From the cell containing the given text, extract its center point as (x, y) coordinate. 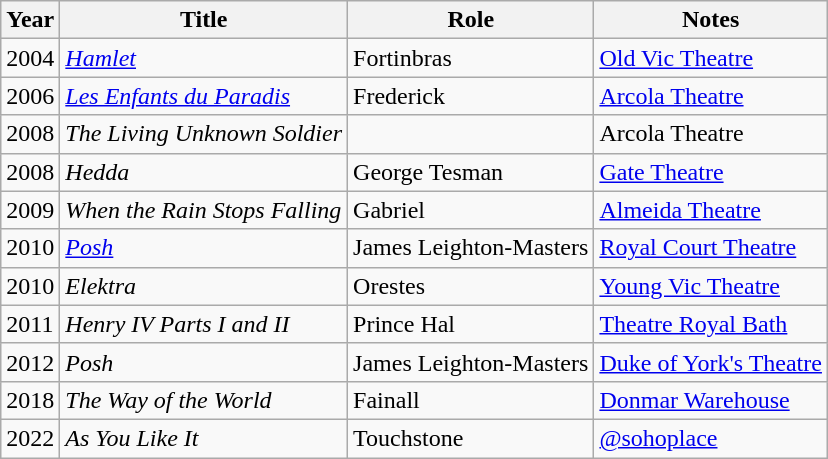
Touchstone (471, 438)
Gabriel (471, 210)
As You Like It (204, 438)
Old Vic Theatre (711, 58)
Young Vic Theatre (711, 286)
Henry IV Parts I and II (204, 324)
Elektra (204, 286)
Les Enfants du Paradis (204, 96)
Royal Court Theatre (711, 248)
2009 (30, 210)
George Tesman (471, 172)
Notes (711, 20)
Fainall (471, 400)
Donmar Warehouse (711, 400)
The Way of the World (204, 400)
Role (471, 20)
@sohoplace (711, 438)
2006 (30, 96)
2011 (30, 324)
Year (30, 20)
Hedda (204, 172)
Fortinbras (471, 58)
2012 (30, 362)
Almeida Theatre (711, 210)
Orestes (471, 286)
Hamlet (204, 58)
Duke of York's Theatre (711, 362)
Frederick (471, 96)
2022 (30, 438)
Theatre Royal Bath (711, 324)
2018 (30, 400)
Prince Hal (471, 324)
The Living Unknown Soldier (204, 134)
When the Rain Stops Falling (204, 210)
Gate Theatre (711, 172)
Title (204, 20)
2004 (30, 58)
